Pinpoint the cell where the given text exists, returning its (X, Y) midpoint coordinate. 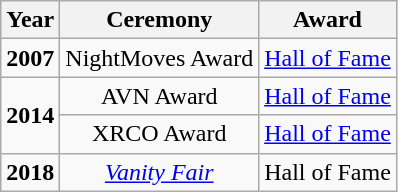
Award (328, 20)
Year (30, 20)
Vanity Fair (160, 172)
XRCO Award (160, 134)
AVN Award (160, 96)
2014 (30, 115)
NightMoves Award (160, 58)
2007 (30, 58)
2018 (30, 172)
Ceremony (160, 20)
